Return (x, y) of the center of cell containing provided text 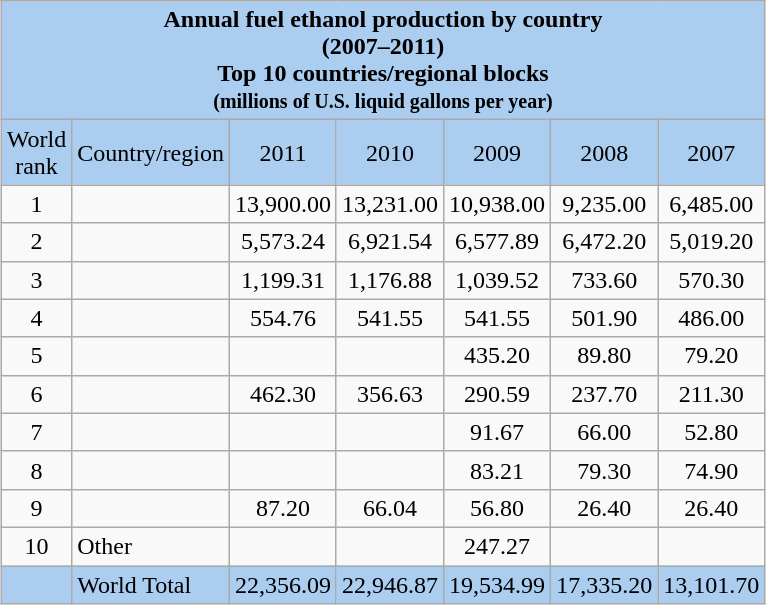
Other (151, 546)
17,335.20 (604, 585)
52.80 (712, 432)
13,101.70 (712, 585)
22,356.09 (282, 585)
91.67 (498, 432)
Country/region (151, 152)
9 (36, 508)
1,039.52 (498, 280)
290.59 (498, 394)
66.04 (390, 508)
554.76 (282, 318)
6,485.00 (712, 204)
6 (36, 394)
66.00 (604, 432)
Annual fuel ethanol production by country (2007–2011) Top 10 countries/regional blocks (millions of U.S. liquid gallons per year) (382, 60)
211.30 (712, 394)
87.20 (282, 508)
570.30 (712, 280)
13,231.00 (390, 204)
4 (36, 318)
2007 (712, 152)
6,577.89 (498, 242)
74.90 (712, 470)
1,176.88 (390, 280)
462.30 (282, 394)
10,938.00 (498, 204)
435.20 (498, 356)
501.90 (604, 318)
5 (36, 356)
9,235.00 (604, 204)
World rank (36, 152)
5,019.20 (712, 242)
2008 (604, 152)
5,573.24 (282, 242)
486.00 (712, 318)
1 (36, 204)
83.21 (498, 470)
79.30 (604, 470)
733.60 (604, 280)
1,199.31 (282, 280)
356.63 (390, 394)
89.80 (604, 356)
2011 (282, 152)
10 (36, 546)
13,900.00 (282, 204)
8 (36, 470)
247.27 (498, 546)
7 (36, 432)
6,921.54 (390, 242)
19,534.99 (498, 585)
56.80 (498, 508)
6,472.20 (604, 242)
3 (36, 280)
2009 (498, 152)
2010 (390, 152)
237.70 (604, 394)
79.20 (712, 356)
2 (36, 242)
22,946.87 (390, 585)
World Total (151, 585)
